Provide the [X, Y] coordinate of the cell's center where the given text is located.  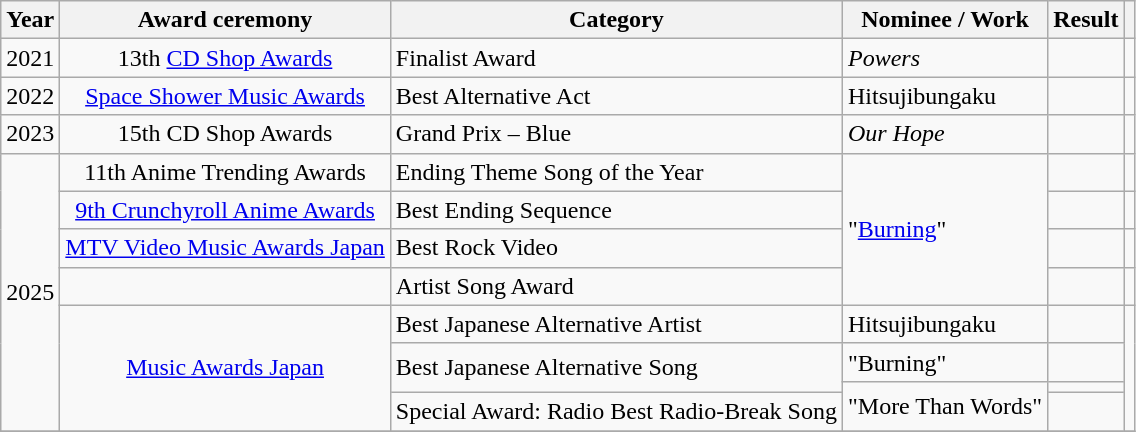
Award ceremony [226, 20]
9th Crunchyroll Anime Awards [226, 210]
13th CD Shop Awards [226, 58]
Category [616, 20]
Nominee / Work [944, 20]
Year [30, 20]
MTV Video Music Awards Japan [226, 248]
Best Rock Video [616, 248]
Finalist Award [616, 58]
Space Shower Music Awards [226, 96]
Special Award: Radio Best Radio-Break Song [616, 411]
2021 [30, 58]
Best Ending Sequence [616, 210]
Best Japanese Alternative Artist [616, 324]
2025 [30, 292]
Artist Song Award [616, 286]
Grand Prix – Blue [616, 134]
Best Alternative Act [616, 96]
Our Hope [944, 134]
Music Awards Japan [226, 368]
11th Anime Trending Awards [226, 172]
Best Japanese Alternative Song [616, 368]
"More Than Words" [944, 406]
Ending Theme Song of the Year [616, 172]
2023 [30, 134]
15th CD Shop Awards [226, 134]
Result [1086, 20]
Powers [944, 58]
2022 [30, 96]
